For the text-containing cell, return its midpoint in (X, Y) coordinate format. 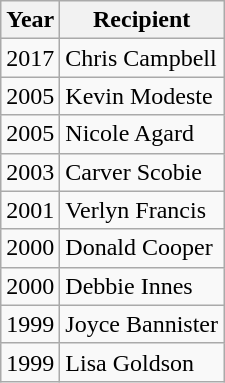
Lisa Goldson (142, 362)
Year (30, 20)
Verlyn Francis (142, 210)
Debbie Innes (142, 286)
2017 (30, 58)
Joyce Bannister (142, 324)
Recipient (142, 20)
2001 (30, 210)
2003 (30, 172)
Donald Cooper (142, 248)
Nicole Agard (142, 134)
Carver Scobie (142, 172)
Chris Campbell (142, 58)
Kevin Modeste (142, 96)
